For the text-containing cell, return its midpoint in (x, y) coordinate format. 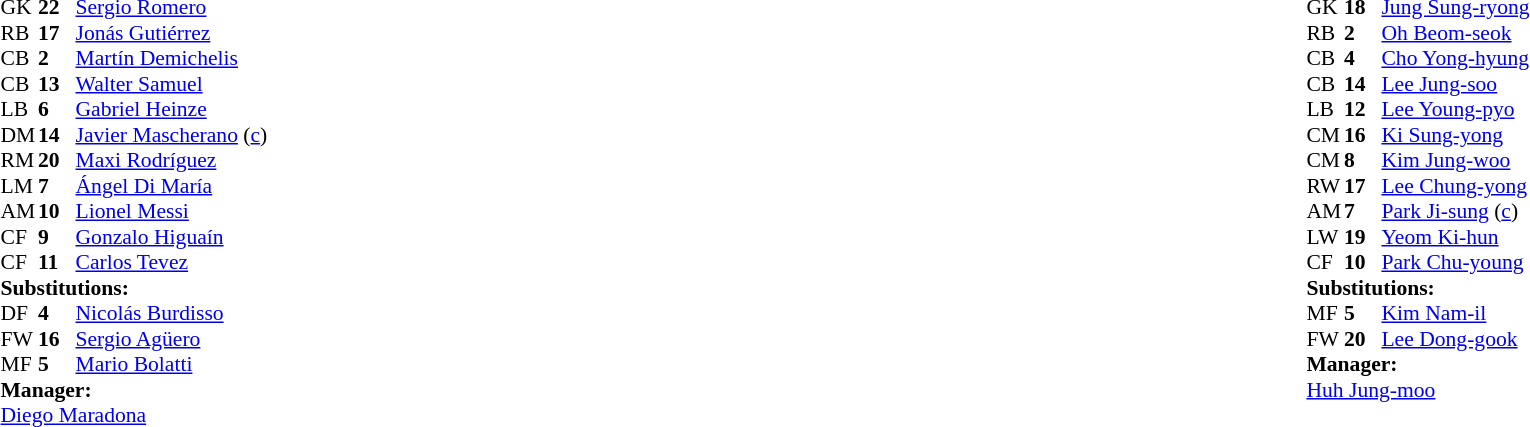
Nicolás Burdisso (172, 313)
Park Chu-young (1455, 263)
Lionel Messi (172, 211)
Jonás Gutiérrez (172, 33)
Martín Demichelis (172, 59)
Lee Dong-gook (1455, 339)
Oh Beom-seok (1455, 33)
19 (1363, 237)
DF (19, 313)
9 (57, 237)
Huh Jung-moo (1418, 390)
Park Ji-sung (c) (1455, 211)
Kim Jung-woo (1455, 161)
Lee Chung-yong (1455, 186)
Javier Mascherano (c) (172, 135)
Sergio Agüero (172, 339)
Gabriel Heinze (172, 109)
Gonzalo Higuaín (172, 237)
Ki Sung-yong (1455, 135)
Walter Samuel (172, 84)
RW (1325, 186)
Yeom Ki-hun (1455, 237)
Ángel Di María (172, 186)
RM (19, 161)
Cho Yong-hyung (1455, 59)
12 (1363, 109)
Lee Young-pyo (1455, 109)
LW (1325, 237)
Mario Bolatti (172, 365)
8 (1363, 161)
Lee Jung-soo (1455, 84)
LM (19, 186)
13 (57, 84)
11 (57, 263)
Kim Nam-il (1455, 313)
DM (19, 135)
Carlos Tevez (172, 263)
6 (57, 109)
Maxi Rodríguez (172, 161)
